Identify which cell holds the provided text, then report its (X, Y) central coordinate. 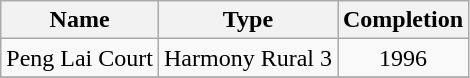
Harmony Rural 3 (248, 58)
Type (248, 20)
1996 (404, 58)
Name (80, 20)
Completion (404, 20)
Peng Lai Court (80, 58)
